Pinpoint the cell where the given text exists, returning its [x, y] midpoint coordinate. 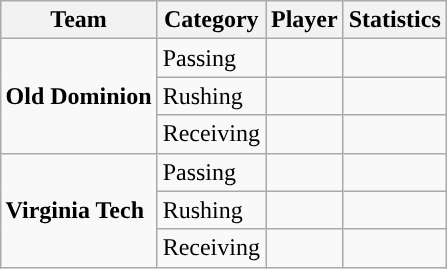
Statistics [394, 20]
Team [78, 20]
Old Dominion [78, 96]
Virginia Tech [78, 210]
Category [211, 20]
Player [305, 20]
